From the cell containing the given text, extract its center point as (X, Y) coordinate. 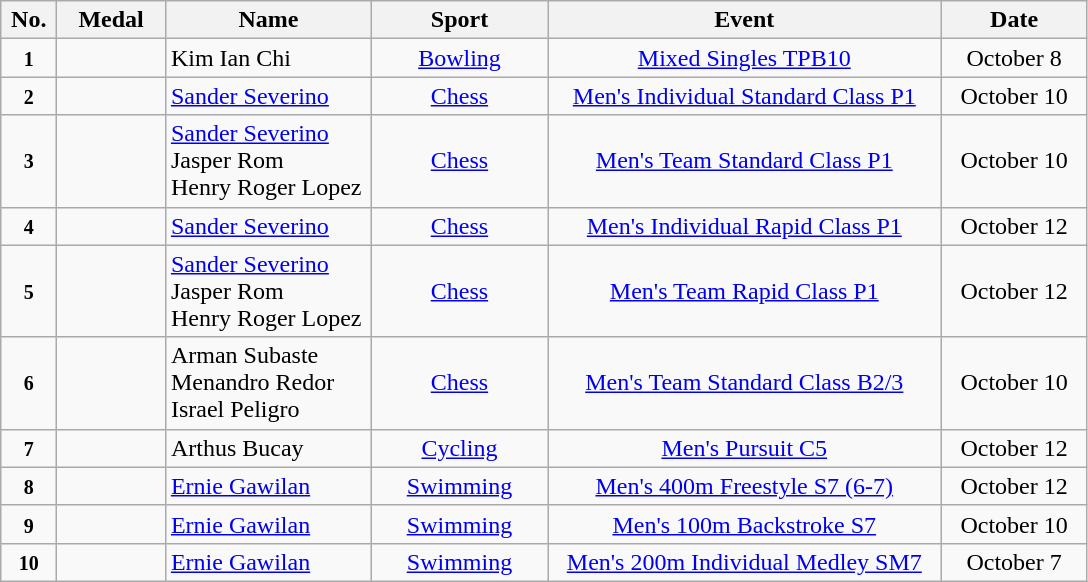
2 (29, 96)
3 (29, 161)
Arman SubasteMenandro RedorIsrael Peligro (268, 383)
Medal (112, 20)
8 (29, 486)
Men's Team Standard Class B2/3 (745, 383)
Date (1014, 20)
Men's Individual Rapid Class P1 (745, 226)
7 (29, 448)
Men's Team Standard Class P1 (745, 161)
Cycling (459, 448)
10 (29, 562)
5 (29, 291)
1 (29, 58)
Men's 100m Backstroke S7 (745, 524)
Bowling (459, 58)
Event (745, 20)
Men's Team Rapid Class P1 (745, 291)
Men's 400m Freestyle S7 (6-7) (745, 486)
6 (29, 383)
October 7 (1014, 562)
Arthus Bucay (268, 448)
Men's Pursuit C5 (745, 448)
Mixed Singles TPB10 (745, 58)
9 (29, 524)
4 (29, 226)
October 8 (1014, 58)
Sport (459, 20)
Kim Ian Chi (268, 58)
Men's Individual Standard Class P1 (745, 96)
No. (29, 20)
Name (268, 20)
Men's 200m Individual Medley SM7 (745, 562)
